Scan for the cell matching the given text and deliver its [x, y] coordinate at center. 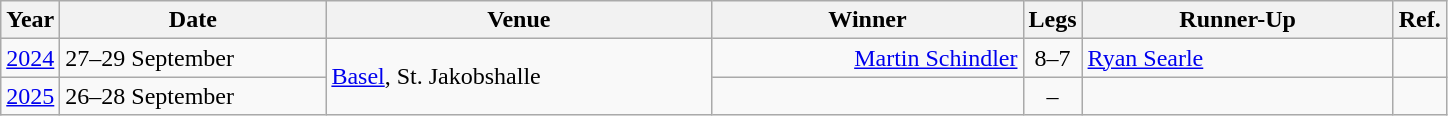
2024 [30, 58]
Ref. [1420, 20]
2025 [30, 96]
Year [30, 20]
8–7 [1052, 58]
27–29 September [193, 58]
Runner-Up [1238, 20]
Date [193, 20]
Martin Schindler [868, 58]
Winner [868, 20]
26–28 September [193, 96]
Legs [1052, 20]
– [1052, 96]
Venue [519, 20]
Basel, St. Jakobshalle [519, 77]
Ryan Searle [1238, 58]
